Pinpoint the cell where the given text exists, returning its [X, Y] midpoint coordinate. 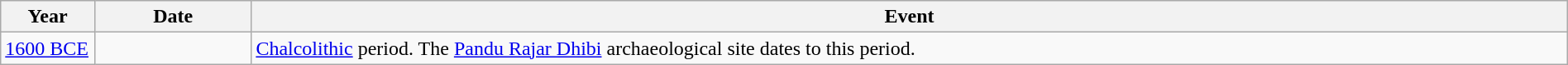
Chalcolithic period. The Pandu Rajar Dhibi archaeological site dates to this period. [910, 48]
Event [910, 17]
Year [48, 17]
1600 BCE [48, 48]
Date [172, 17]
